Return [x, y] of the center of cell containing provided text 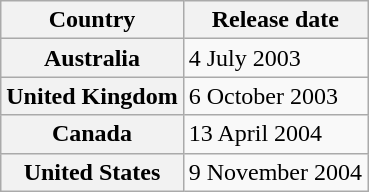
4 July 2003 [275, 58]
6 October 2003 [275, 96]
Canada [92, 134]
Australia [92, 58]
United States [92, 172]
Country [92, 20]
9 November 2004 [275, 172]
United Kingdom [92, 96]
Release date [275, 20]
13 April 2004 [275, 134]
